Find where the given text appears and provide that cell's center as (x, y) coordinate. 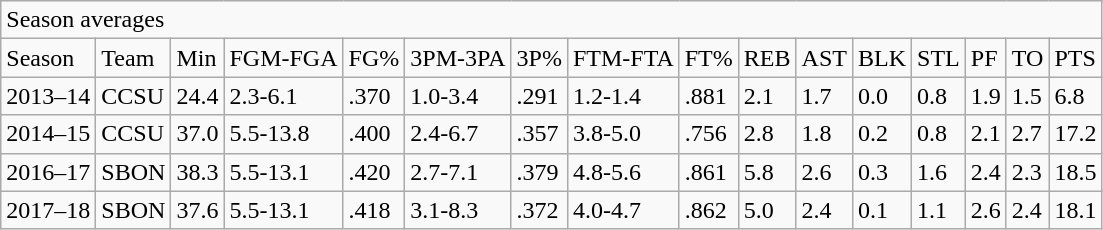
FG% (374, 58)
.379 (539, 172)
1.5 (1028, 96)
1.9 (986, 96)
FGM-FGA (284, 58)
37.0 (198, 134)
.861 (708, 172)
FTM-FTA (623, 58)
.372 (539, 210)
0.2 (882, 134)
3P% (539, 58)
.370 (374, 96)
1.0-3.4 (458, 96)
0.3 (882, 172)
5.5-13.8 (284, 134)
2.7-7.1 (458, 172)
2.8 (767, 134)
3PM-3PA (458, 58)
AST (824, 58)
Season (48, 58)
.881 (708, 96)
18.1 (1076, 210)
5.0 (767, 210)
PTS (1076, 58)
PF (986, 58)
4.0-4.7 (623, 210)
2.3 (1028, 172)
1.2-1.4 (623, 96)
1.7 (824, 96)
2013–14 (48, 96)
24.4 (198, 96)
Season averages (552, 20)
0.0 (882, 96)
.400 (374, 134)
2.7 (1028, 134)
1.1 (939, 210)
REB (767, 58)
1.8 (824, 134)
2017–18 (48, 210)
2.3-6.1 (284, 96)
4.8-5.6 (623, 172)
0.1 (882, 210)
3.8-5.0 (623, 134)
2.4-6.7 (458, 134)
.420 (374, 172)
STL (939, 58)
37.6 (198, 210)
.756 (708, 134)
Min (198, 58)
6.8 (1076, 96)
Team (134, 58)
38.3 (198, 172)
3.1-8.3 (458, 210)
2016–17 (48, 172)
.862 (708, 210)
TO (1028, 58)
17.2 (1076, 134)
.418 (374, 210)
.357 (539, 134)
5.8 (767, 172)
FT% (708, 58)
.291 (539, 96)
1.6 (939, 172)
18.5 (1076, 172)
BLK (882, 58)
2014–15 (48, 134)
